Extract the [x, y] coordinate from the center of the cell holding the provided text.  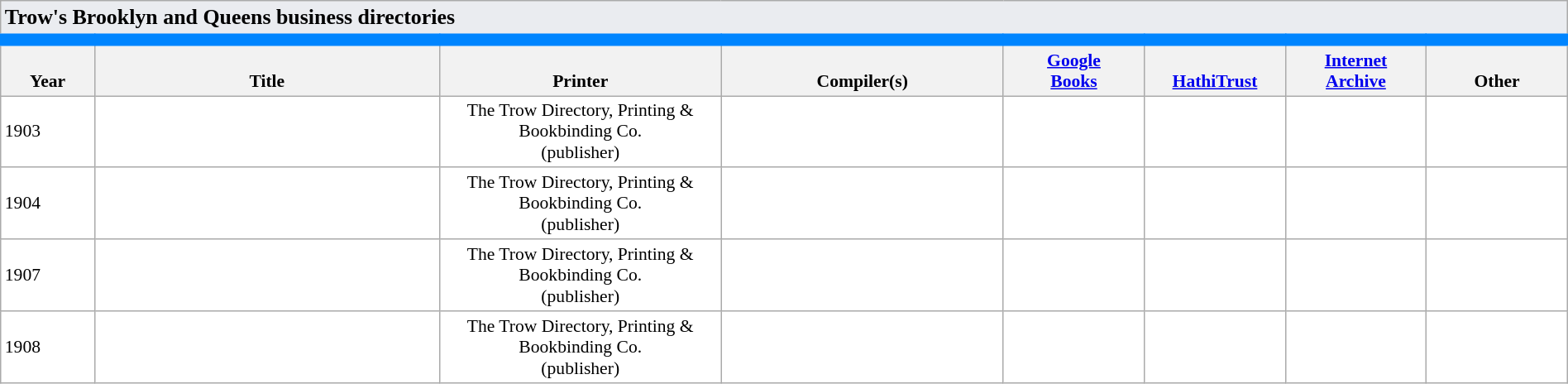
GoogleBooks [1073, 68]
1907 [48, 275]
1903 [48, 132]
Year [48, 68]
Trow's Brooklyn and Queens business directories [784, 20]
Other [1497, 68]
Printer [581, 68]
Title [266, 68]
HathiTrust [1215, 68]
InternetArchive [1355, 68]
Compiler(s) [862, 68]
1908 [48, 348]
1904 [48, 204]
